Capture the cell that displays the provided text and extract its [x, y] central coordinate. 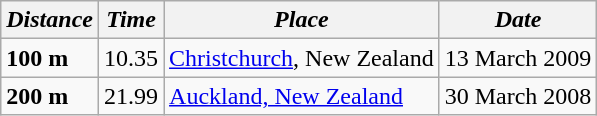
Christchurch, New Zealand [302, 58]
200 m [50, 96]
10.35 [130, 58]
Place [302, 20]
Time [130, 20]
100 m [50, 58]
13 March 2009 [518, 58]
Distance [50, 20]
21.99 [130, 96]
Date [518, 20]
Auckland, New Zealand [302, 96]
30 March 2008 [518, 96]
